Scan for the cell matching the given text and deliver its (X, Y) coordinate at center. 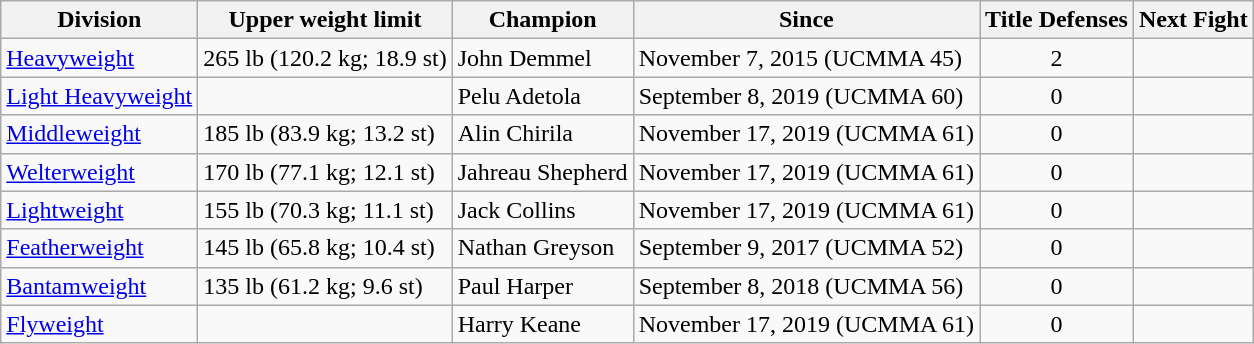
September 8, 2019 (UCMMA 60) (806, 96)
Nathan Greyson (542, 248)
Flyweight (100, 324)
Jack Collins (542, 210)
Light Heavyweight (100, 96)
September 9, 2017 (UCMMA 52) (806, 248)
Paul Harper (542, 286)
Middleweight (100, 134)
170 lb (77.1 kg; 12.1 st) (325, 172)
Upper weight limit (325, 20)
Since (806, 20)
Welterweight (100, 172)
135 lb (61.2 kg; 9.6 st) (325, 286)
Title Defenses (1057, 20)
185 lb (83.9 kg; 13.2 st) (325, 134)
Heavyweight (100, 58)
2 (1057, 58)
September 8, 2018 (UCMMA 56) (806, 286)
Division (100, 20)
Next Fight (1193, 20)
November 7, 2015 (UCMMA 45) (806, 58)
Lightweight (100, 210)
Champion (542, 20)
Bantamweight (100, 286)
Jahreau Shepherd (542, 172)
155 lb (70.3 kg; 11.1 st) (325, 210)
Pelu Adetola (542, 96)
Featherweight (100, 248)
Harry Keane (542, 324)
John Demmel (542, 58)
Alin Chirila (542, 134)
265 lb (120.2 kg; 18.9 st) (325, 58)
145 lb (65.8 kg; 10.4 st) (325, 248)
